Return [X, Y] of the center of cell containing provided text 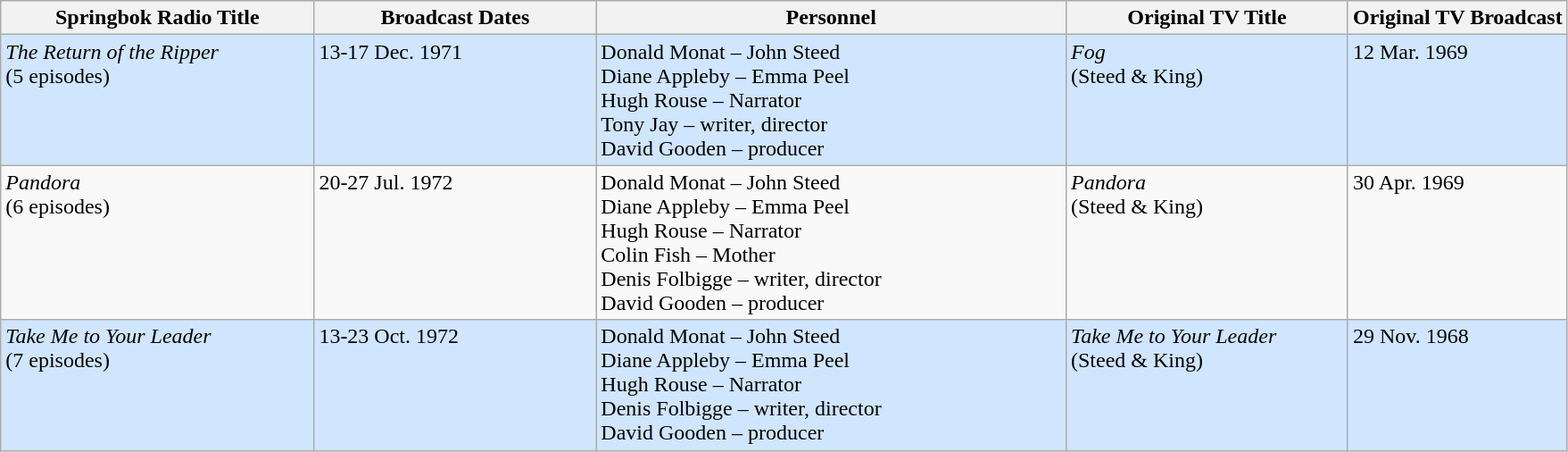
30 Apr. 1969 [1457, 243]
Springbok Radio Title [157, 18]
12 Mar. 1969 [1457, 100]
Personnel [832, 18]
Pandora (6 episodes) [157, 243]
Original TV Broadcast [1457, 18]
Pandora (Steed & King) [1207, 243]
13-17 Dec. 1971 [455, 100]
Take Me to Your Leader (7 episodes) [157, 385]
29 Nov. 1968 [1457, 385]
Broadcast Dates [455, 18]
The Return of the Ripper(5 episodes) [157, 100]
Donald Monat – John Steed Diane Appleby – Emma Peel Hugh Rouse – Narrator Tony Jay – writer, director David Gooden – producer [832, 100]
Donald Monat – John Steed Diane Appleby – Emma Peel Hugh Rouse – Narrator Denis Folbigge – writer, director David Gooden – producer [832, 385]
Fog (Steed & King) [1207, 100]
20-27 Jul. 1972 [455, 243]
Take Me to Your Leader (Steed & King) [1207, 385]
Original TV Title [1207, 18]
13-23 Oct. 1972 [455, 385]
